For the text-containing cell, return its midpoint in (X, Y) coordinate format. 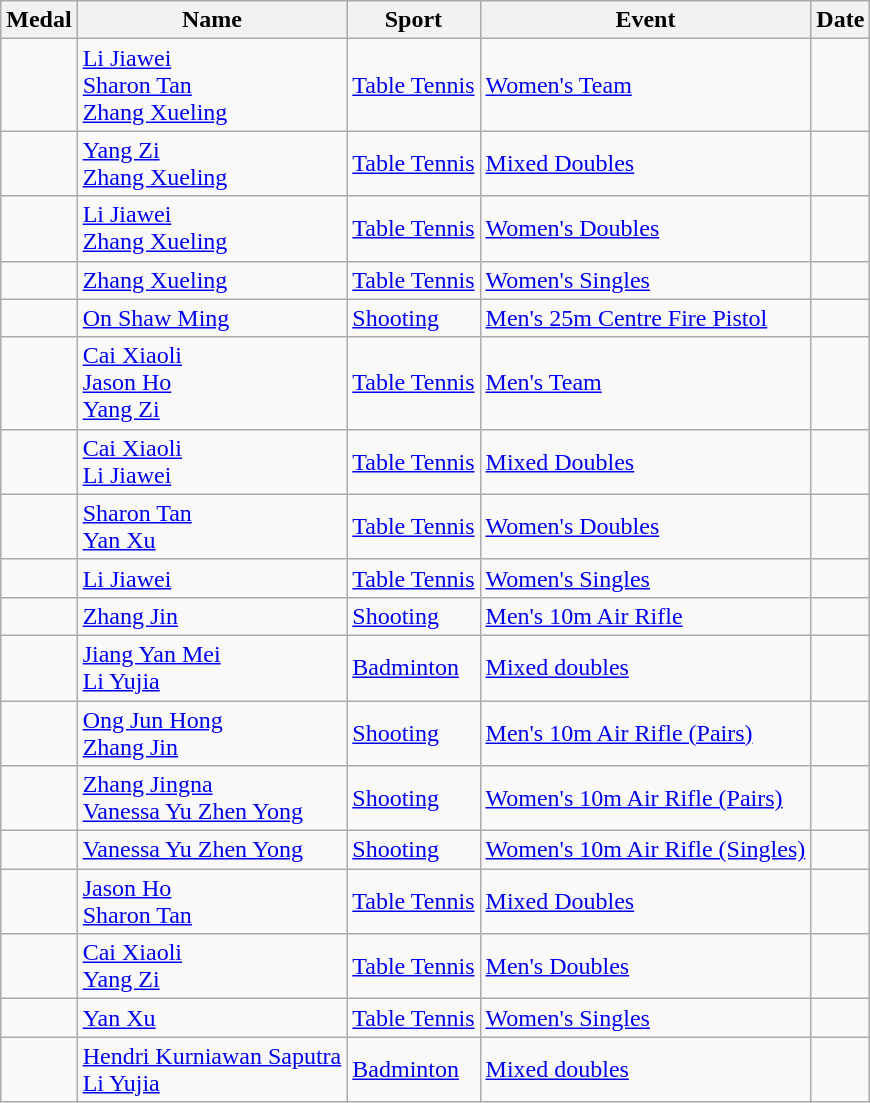
Li Jiawei (212, 578)
Yang ZiZhang Xueling (212, 164)
Date (840, 20)
Name (212, 20)
Cai XiaoliLi Jiawei (212, 462)
Li JiaweiSharon TanZhang Xueling (212, 85)
Event (646, 20)
Ong Jun HongZhang Jin (212, 732)
Medal (39, 20)
Men's Team (646, 383)
On Shaw Ming (212, 318)
Cai XiaoliYang Zi (212, 966)
Jason HoSharon Tan (212, 902)
Zhang Jin (212, 616)
Li JiaweiZhang Xueling (212, 228)
Sport (414, 20)
Zhang Xueling (212, 280)
Men's 10m Air Rifle (646, 616)
Men's 25m Centre Fire Pistol (646, 318)
Yan Xu (212, 1018)
Women's Team (646, 85)
Women's 10m Air Rifle (Singles) (646, 850)
Cai XiaoliJason HoYang Zi (212, 383)
Women's 10m Air Rifle (Pairs) (646, 798)
Men's 10m Air Rifle (Pairs) (646, 732)
Men's Doubles (646, 966)
Zhang JingnaVanessa Yu Zhen Yong (212, 798)
Vanessa Yu Zhen Yong (212, 850)
Jiang Yan MeiLi Yujia (212, 668)
Sharon TanYan Xu (212, 526)
Hendri Kurniawan SaputraLi Yujia (212, 1070)
